Capture the cell that displays the provided text and extract its (X, Y) central coordinate. 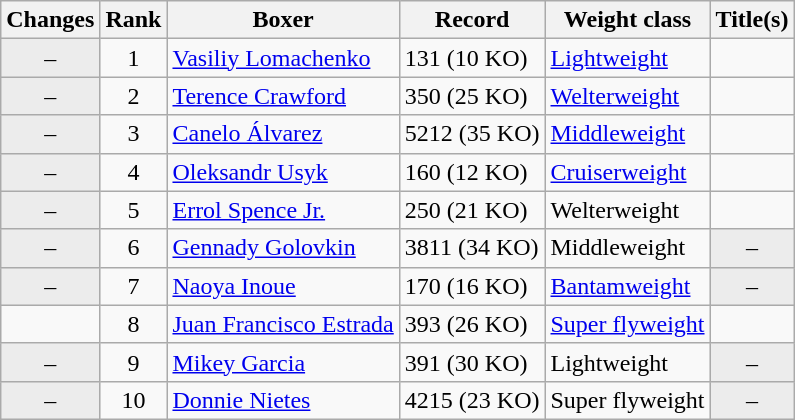
Mikey Garcia (283, 362)
Canelo Álvarez (283, 134)
9 (134, 362)
Naoya Inoue (283, 286)
Bantamweight (628, 286)
170 (16 KO) (472, 286)
6 (134, 248)
Juan Francisco Estrada (283, 324)
3811 (34 KO) (472, 248)
Errol Spence Jr. (283, 210)
1 (134, 58)
393 (26 KO) (472, 324)
Boxer (283, 20)
250 (21 KO) (472, 210)
Cruiserweight (628, 172)
5212 (35 KO) (472, 134)
Weight class (628, 20)
Oleksandr Usyk (283, 172)
Title(s) (752, 20)
8 (134, 324)
7 (134, 286)
350 (25 KO) (472, 96)
10 (134, 400)
Gennady Golovkin (283, 248)
160 (12 KO) (472, 172)
4 (134, 172)
Changes (50, 20)
Vasiliy Lomachenko (283, 58)
391 (30 KO) (472, 362)
Record (472, 20)
Rank (134, 20)
3 (134, 134)
2 (134, 96)
Donnie Nietes (283, 400)
5 (134, 210)
Terence Crawford (283, 96)
4215 (23 KO) (472, 400)
131 (10 KO) (472, 58)
